Identify which cell holds the provided text, then report its (X, Y) central coordinate. 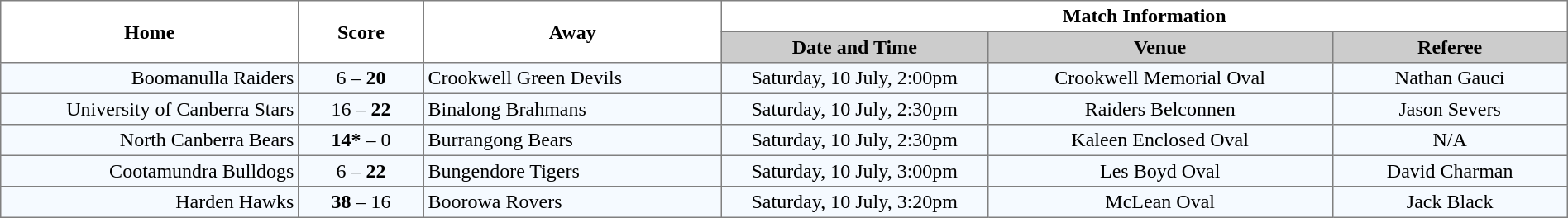
Jack Black (1450, 202)
Venue (1159, 47)
Referee (1450, 47)
Date and Time (854, 47)
Burrangong Bears (572, 140)
N/A (1450, 140)
Saturday, 10 July, 3:20pm (854, 202)
Match Information (1145, 17)
Saturday, 10 July, 2:00pm (854, 78)
Harden Hawks (150, 202)
14* – 0 (361, 140)
6 – 22 (361, 171)
16 – 22 (361, 109)
Saturday, 10 July, 3:00pm (854, 171)
Home (150, 31)
North Canberra Bears (150, 140)
Crookwell Green Devils (572, 78)
Boorowa Rovers (572, 202)
Boomanulla Raiders (150, 78)
David Charman (1450, 171)
Away (572, 31)
University of Canberra Stars (150, 109)
Kaleen Enclosed Oval (1159, 140)
6 – 20 (361, 78)
38 – 16 (361, 202)
Binalong Brahmans (572, 109)
Cootamundra Bulldogs (150, 171)
Crookwell Memorial Oval (1159, 78)
Jason Severs (1450, 109)
McLean Oval (1159, 202)
Nathan Gauci (1450, 78)
Les Boyd Oval (1159, 171)
Bungendore Tigers (572, 171)
Raiders Belconnen (1159, 109)
Score (361, 31)
